Scan for the cell matching the given text and deliver its [x, y] coordinate at center. 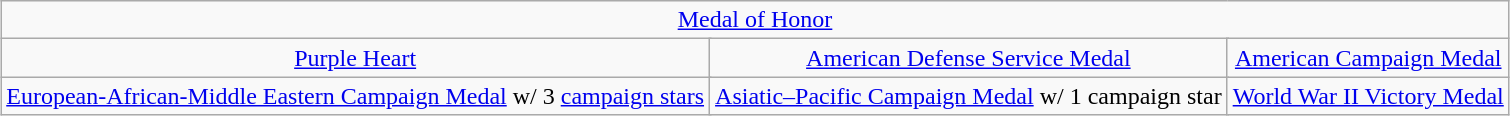
World War II Victory Medal [1368, 96]
European-African-Middle Eastern Campaign Medal w/ 3 campaign stars [356, 96]
Purple Heart [356, 58]
Medal of Honor [756, 20]
American Defense Service Medal [969, 58]
Asiatic–Pacific Campaign Medal w/ 1 campaign star [969, 96]
American Campaign Medal [1368, 58]
